Search for the cell housing the specified text and yield its (X, Y) center coordinate. 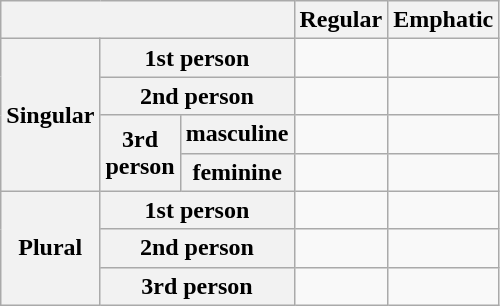
Singular (50, 115)
masculine (237, 134)
3rdperson (140, 153)
Regular (341, 20)
Plural (50, 248)
Emphatic (444, 20)
3rd person (197, 286)
feminine (237, 172)
